Detect which cell encompasses the target text, then output its [X, Y] center coordinate. 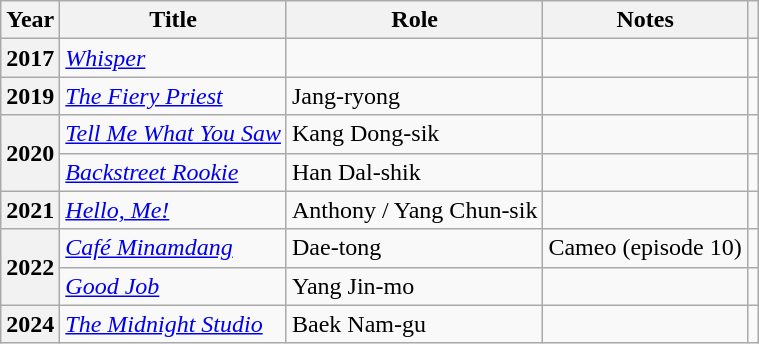
2019 [30, 96]
Café Minamdang [174, 248]
Good Job [174, 286]
The Fiery Priest [174, 96]
Anthony / Yang Chun-sik [414, 210]
Baek Nam-gu [414, 324]
Title [174, 20]
Backstreet Rookie [174, 172]
Dae-tong [414, 248]
The Midnight Studio [174, 324]
Han Dal-shik [414, 172]
Role [414, 20]
Cameo (episode 10) [645, 248]
2017 [30, 58]
2021 [30, 210]
Jang-ryong [414, 96]
Yang Jin-mo [414, 286]
2024 [30, 324]
2022 [30, 267]
Hello, Me! [174, 210]
Kang Dong-sik [414, 134]
2020 [30, 153]
Year [30, 20]
Whisper [174, 58]
Notes [645, 20]
Tell Me What You Saw [174, 134]
